For the text-containing cell, return its midpoint in (x, y) coordinate format. 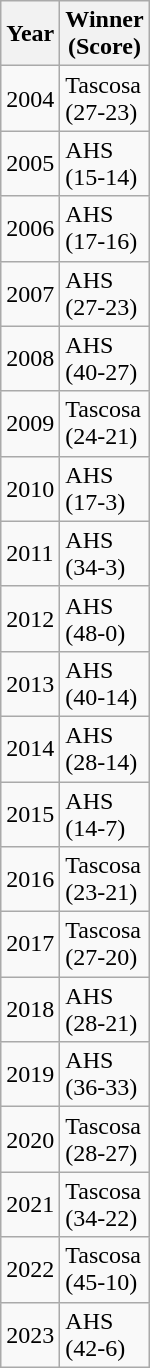
AHS(36-33) (104, 1074)
2011 (30, 554)
Tascosa(34-22) (104, 1204)
2005 (30, 164)
Tascosa(27-20) (104, 944)
2014 (30, 748)
2006 (30, 228)
2019 (30, 1074)
AHS(17-3) (104, 488)
AHS(28-21) (104, 1010)
2004 (30, 98)
AHS(17-16) (104, 228)
2016 (30, 880)
2023 (30, 1334)
AHS(15-14) (104, 164)
AHS(28-14) (104, 748)
2017 (30, 944)
Tascosa (27-23) (104, 98)
2009 (30, 424)
Year (30, 34)
AHS(42-6) (104, 1334)
2008 (30, 358)
Tascosa(45-10) (104, 1270)
AHS(27-23) (104, 294)
AHS(48-0) (104, 618)
2022 (30, 1270)
Tascosa(28-27) (104, 1140)
2021 (30, 1204)
AHS(40-27) (104, 358)
2018 (30, 1010)
2015 (30, 814)
2010 (30, 488)
AHS(14-7) (104, 814)
Tascosa(24-21) (104, 424)
AHS(40-14) (104, 684)
2013 (30, 684)
Tascosa(23-21) (104, 880)
Winner (Score) (104, 34)
2020 (30, 1140)
AHS(34-3) (104, 554)
2007 (30, 294)
2012 (30, 618)
